Return (X, Y) of the center of cell containing provided text 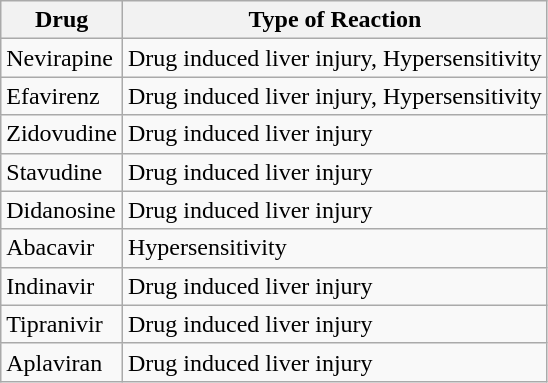
Didanosine (62, 210)
Drug (62, 20)
Indinavir (62, 286)
Tipranivir (62, 324)
Abacavir (62, 248)
Type of Reaction (334, 20)
Hypersensitivity (334, 248)
Stavudine (62, 172)
Efavirenz (62, 96)
Nevirapine (62, 58)
Zidovudine (62, 134)
Aplaviran (62, 362)
